Pinpoint the cell where the given text exists, returning its [x, y] midpoint coordinate. 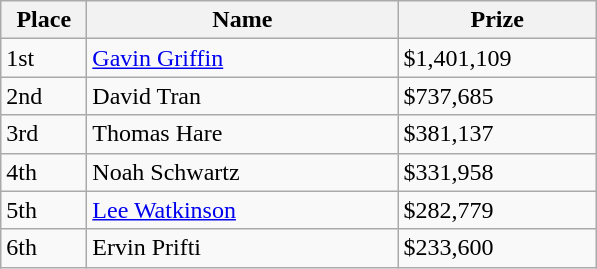
1st [44, 58]
5th [44, 210]
Ervin Prifti [242, 248]
Prize [498, 20]
Thomas Hare [242, 134]
David Tran [242, 96]
2nd [44, 96]
Name [242, 20]
Noah Schwartz [242, 172]
$381,137 [498, 134]
$1,401,109 [498, 58]
$282,779 [498, 210]
Lee Watkinson [242, 210]
6th [44, 248]
Place [44, 20]
$331,958 [498, 172]
3rd [44, 134]
$233,600 [498, 248]
4th [44, 172]
$737,685 [498, 96]
Gavin Griffin [242, 58]
